Provide the [X, Y] coordinate of the cell's center where the given text is located.  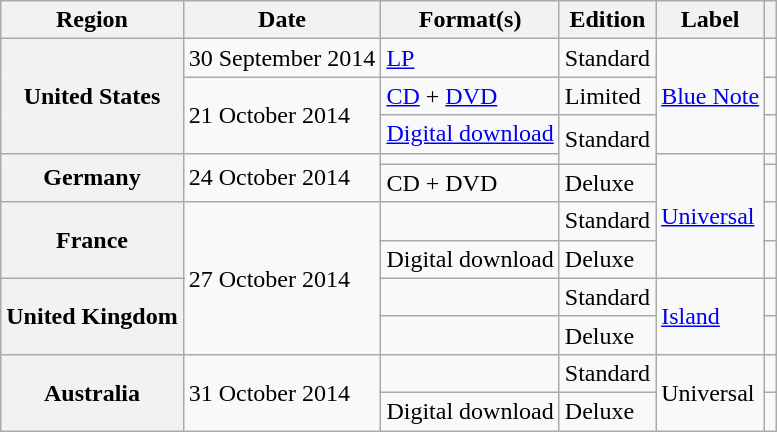
Island [710, 316]
Format(s) [470, 20]
27 October 2014 [282, 278]
Edition [607, 20]
Date [282, 20]
Blue Note [710, 96]
31 October 2014 [282, 392]
21 October 2014 [282, 115]
24 October 2014 [282, 178]
United States [92, 96]
Limited [607, 96]
Australia [92, 392]
France [92, 240]
LP [470, 58]
Region [92, 20]
United Kingdom [92, 316]
Label [710, 20]
Germany [92, 178]
30 September 2014 [282, 58]
